Detect which cell encompasses the target text, then output its (x, y) center coordinate. 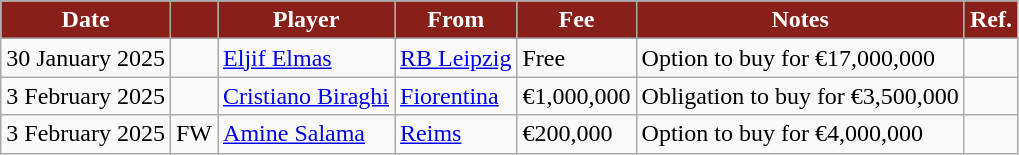
Eljif Elmas (306, 58)
Obligation to buy for €3,500,000 (800, 96)
Option to buy for €4,000,000 (800, 134)
Ref. (990, 20)
30 January 2025 (86, 58)
€1,000,000 (576, 96)
Free (576, 58)
€200,000 (576, 134)
Date (86, 20)
Player (306, 20)
Notes (800, 20)
Reims (456, 134)
FW (194, 134)
RB Leipzig (456, 58)
Fee (576, 20)
Fiorentina (456, 96)
Cristiano Biraghi (306, 96)
From (456, 20)
Amine Salama (306, 134)
Option to buy for €17,000,000 (800, 58)
